Search for the cell housing the specified text and yield its (X, Y) center coordinate. 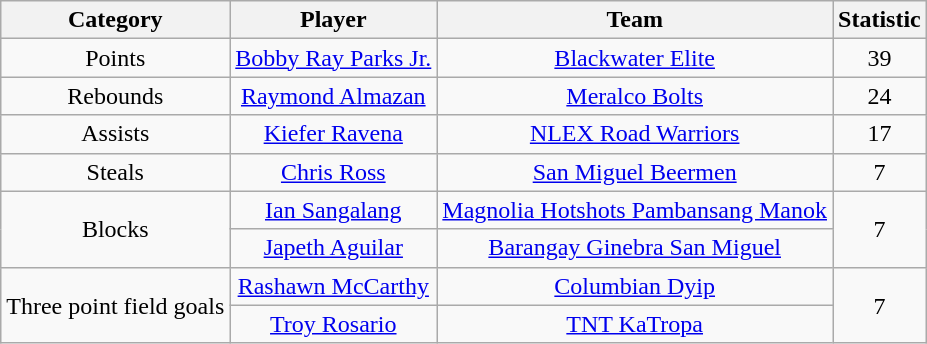
Blocks (116, 229)
Steals (116, 172)
TNT KaTropa (635, 324)
San Miguel Beermen (635, 172)
Chris Ross (334, 172)
17 (880, 134)
Meralco Bolts (635, 96)
Troy Rosario (334, 324)
Player (334, 20)
Columbian Dyip (635, 286)
Japeth Aguilar (334, 248)
Assists (116, 134)
NLEX Road Warriors (635, 134)
Raymond Almazan (334, 96)
Kiefer Ravena (334, 134)
Team (635, 20)
Category (116, 20)
Blackwater Elite (635, 58)
39 (880, 58)
Ian Sangalang (334, 210)
Statistic (880, 20)
24 (880, 96)
Rebounds (116, 96)
Three point field goals (116, 305)
Barangay Ginebra San Miguel (635, 248)
Points (116, 58)
Magnolia Hotshots Pambansang Manok (635, 210)
Rashawn McCarthy (334, 286)
Bobby Ray Parks Jr. (334, 58)
